Identify which cell holds the provided text, then report its (X, Y) central coordinate. 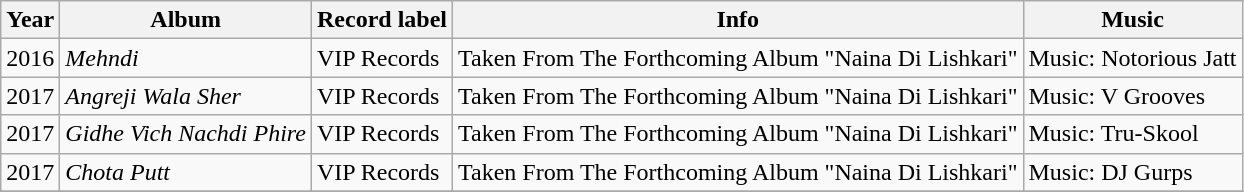
Angreji Wala Sher (186, 96)
Music (1132, 20)
Year (30, 20)
Music: DJ Gurps (1132, 172)
Music: V Grooves (1132, 96)
Album (186, 20)
Music: Notorious Jatt (1132, 58)
Mehndi (186, 58)
Record label (382, 20)
Gidhe Vich Nachdi Phire (186, 134)
Info (738, 20)
2016 (30, 58)
Chota Putt (186, 172)
Music: Tru-Skool (1132, 134)
